Determine the [X, Y] coordinate at the center of the cell enclosing the given text.  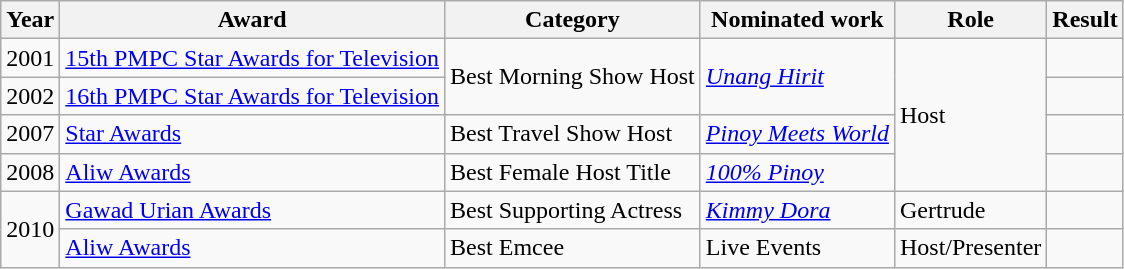
2010 [30, 229]
2007 [30, 134]
2002 [30, 96]
Gertrude [970, 210]
16th PMPC Star Awards for Television [252, 96]
Unang Hirit [797, 77]
2008 [30, 172]
Best Female Host Title [573, 172]
Year [30, 20]
Gawad Urian Awards [252, 210]
Best Supporting Actress [573, 210]
Star Awards [252, 134]
Host [970, 115]
Best Morning Show Host [573, 77]
100% Pinoy [797, 172]
Best Emcee [573, 248]
15th PMPC Star Awards for Television [252, 58]
Kimmy Dora [797, 210]
Nominated work [797, 20]
Role [970, 20]
Category [573, 20]
Best Travel Show Host [573, 134]
2001 [30, 58]
Result [1085, 20]
Live Events [797, 248]
Host/Presenter [970, 248]
Pinoy Meets World [797, 134]
Award [252, 20]
